Detect which cell encompasses the target text, then output its (x, y) center coordinate. 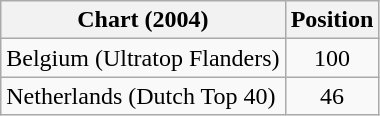
Position (332, 20)
Chart (2004) (143, 20)
46 (332, 96)
Netherlands (Dutch Top 40) (143, 96)
100 (332, 58)
Belgium (Ultratop Flanders) (143, 58)
